Scan for the cell matching the given text and deliver its (x, y) coordinate at center. 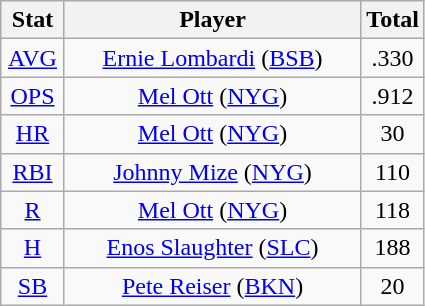
188 (393, 248)
Stat (33, 20)
Enos Slaughter (SLC) (212, 248)
20 (393, 286)
Johnny Mize (NYG) (212, 172)
HR (33, 134)
H (33, 248)
110 (393, 172)
118 (393, 210)
Ernie Lombardi (BSB) (212, 58)
OPS (33, 96)
SB (33, 286)
.912 (393, 96)
RBI (33, 172)
AVG (33, 58)
R (33, 210)
Player (212, 20)
30 (393, 134)
.330 (393, 58)
Pete Reiser (BKN) (212, 286)
Total (393, 20)
